Output the [X, Y] coordinate of the center of the cell containing the given text.  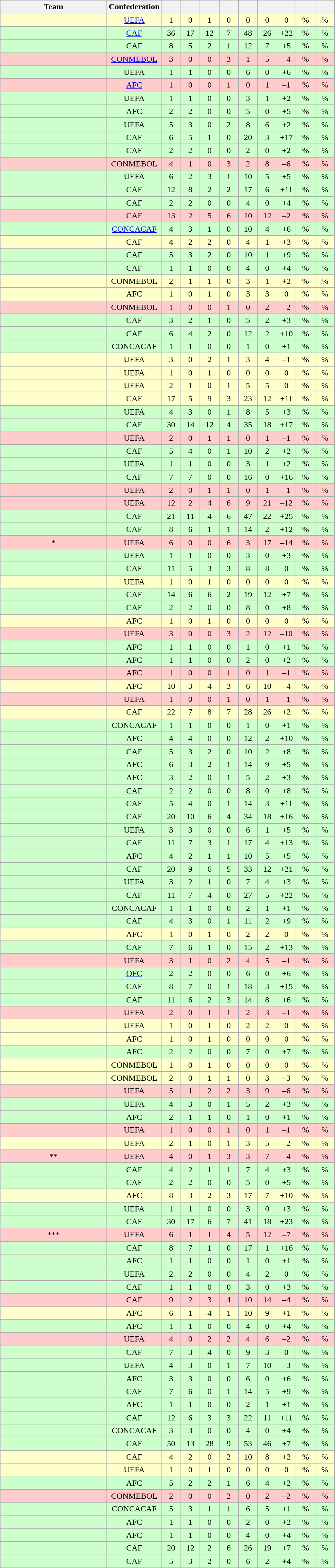
53 [248, 1444]
*** [53, 1235]
47 [248, 516]
+21 [286, 869]
Team [53, 7]
+15 [286, 986]
16 [248, 477]
50 [171, 1444]
41 [248, 1222]
+23 [286, 1222]
33 [248, 869]
15 [248, 947]
35 [248, 425]
+12 [286, 529]
Confederation [134, 7]
46 [267, 1444]
27 [248, 895]
–10 [286, 634]
34 [248, 817]
OFC [134, 973]
48 [248, 33]
–14 [286, 542]
–7 [286, 1235]
* [53, 542]
** [53, 1156]
23 [248, 399]
+25 [286, 516]
36 [171, 33]
–12 [286, 503]
